For the text-containing cell, return its midpoint in (x, y) coordinate format. 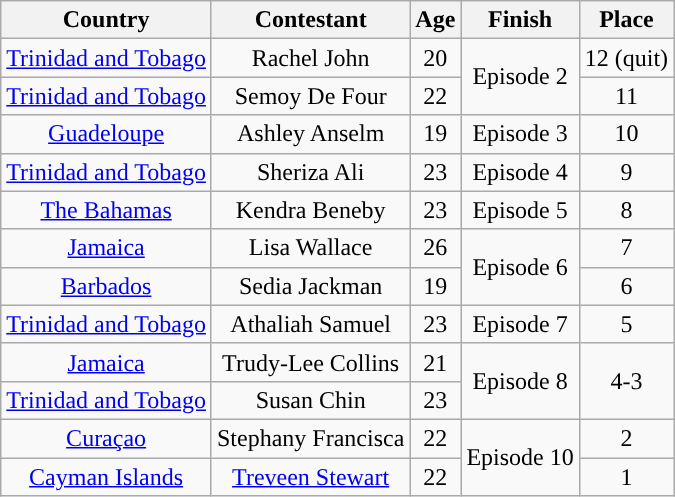
Rachel John (310, 58)
Susan Chin (310, 400)
Episode 8 (520, 381)
Trudy-Lee Collins (310, 362)
Treveen Stewart (310, 477)
Guadeloupe (106, 134)
The Bahamas (106, 210)
Stephany Francisca (310, 438)
Ashley Anselm (310, 134)
Athaliah Samuel (310, 324)
Cayman Islands (106, 477)
Age (436, 20)
11 (626, 96)
Country (106, 20)
Episode 6 (520, 267)
9 (626, 172)
5 (626, 324)
Contestant (310, 20)
Barbados (106, 286)
Finish (520, 20)
Episode 3 (520, 134)
4-3 (626, 381)
Lisa Wallace (310, 248)
21 (436, 362)
12 (quit) (626, 58)
Curaçao (106, 438)
8 (626, 210)
Kendra Beneby (310, 210)
20 (436, 58)
Episode 4 (520, 172)
Sheriza Ali (310, 172)
6 (626, 286)
Episode 5 (520, 210)
Episode 10 (520, 457)
1 (626, 477)
10 (626, 134)
Place (626, 20)
Sedia Jackman (310, 286)
Semoy De Four (310, 96)
7 (626, 248)
2 (626, 438)
Episode 7 (520, 324)
Episode 2 (520, 77)
26 (436, 248)
